Output the (x, y) coordinate of the center of the cell containing the given text.  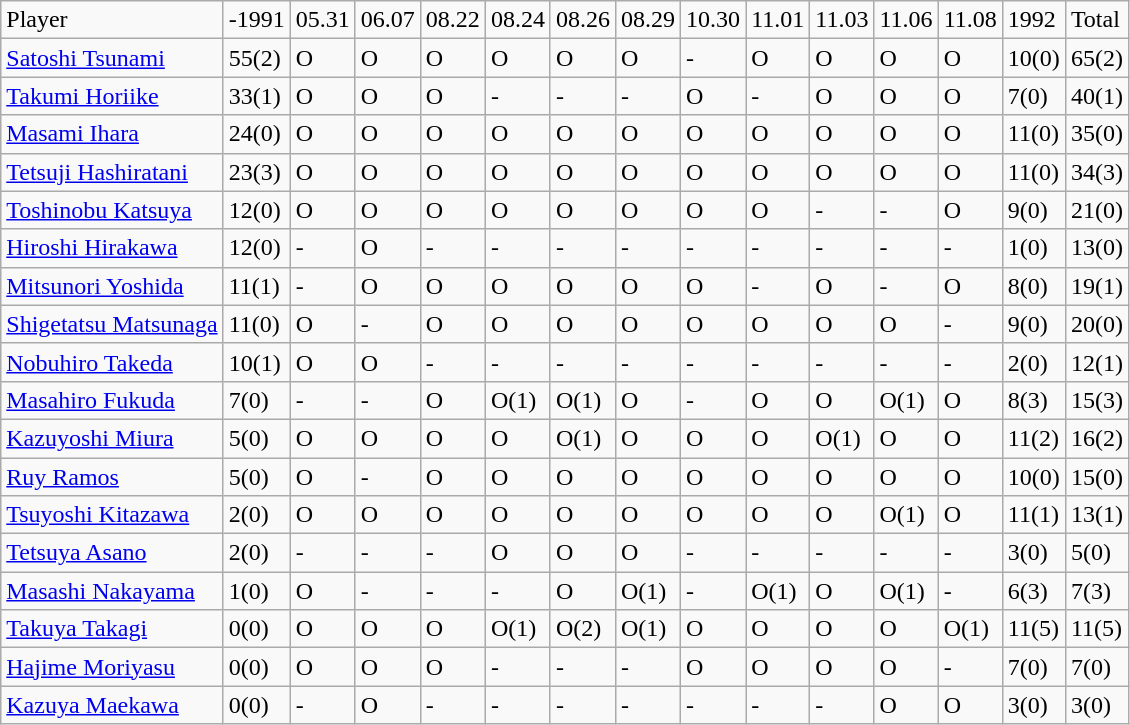
08.24 (518, 20)
Takumi Horiike (112, 96)
Player (112, 20)
Toshinobu Katsuya (112, 210)
Kazuyoshi Miura (112, 438)
-1991 (256, 20)
Satoshi Tsunami (112, 58)
Masami Ihara (112, 134)
11.01 (778, 20)
15(3) (1096, 400)
10(1) (256, 362)
55(2) (256, 58)
7(3) (1096, 591)
Tetsuya Asano (112, 553)
8(3) (1034, 400)
Kazuya Maekawa (112, 705)
Total (1096, 20)
24(0) (256, 134)
23(3) (256, 172)
08.26 (582, 20)
Tetsuji Hashiratani (112, 172)
06.07 (388, 20)
15(0) (1096, 477)
Tsuyoshi Kitazawa (112, 515)
20(0) (1096, 324)
12(1) (1096, 362)
40(1) (1096, 96)
1992 (1034, 20)
13(1) (1096, 515)
16(2) (1096, 438)
11.03 (842, 20)
Hiroshi Hirakawa (112, 248)
O(2) (582, 629)
13(0) (1096, 248)
11(2) (1034, 438)
10.30 (714, 20)
Hajime Moriyasu (112, 667)
21(0) (1096, 210)
6(3) (1034, 591)
65(2) (1096, 58)
34(3) (1096, 172)
33(1) (256, 96)
Masashi Nakayama (112, 591)
Shigetatsu Matsunaga (112, 324)
08.22 (452, 20)
11.06 (906, 20)
8(0) (1034, 286)
19(1) (1096, 286)
35(0) (1096, 134)
Masahiro Fukuda (112, 400)
Mitsunori Yoshida (112, 286)
08.29 (648, 20)
Takuya Takagi (112, 629)
Ruy Ramos (112, 477)
Nobuhiro Takeda (112, 362)
05.31 (322, 20)
11.08 (970, 20)
